Detect which cell encompasses the target text, then output its (x, y) center coordinate. 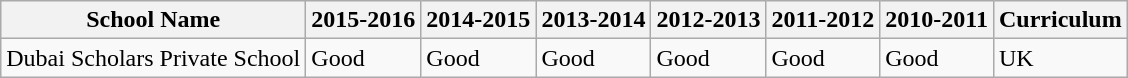
Dubai Scholars Private School (154, 58)
2011-2012 (823, 20)
UK (1060, 58)
School Name (154, 20)
Curriculum (1060, 20)
2013-2014 (594, 20)
2010-2011 (937, 20)
2015-2016 (364, 20)
2012-2013 (708, 20)
2014-2015 (478, 20)
